From the cell containing the given text, extract its center point as (x, y) coordinate. 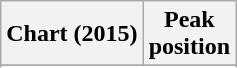
Chart (2015) (72, 34)
Peakposition (189, 34)
